Return [X, Y] of the center of cell containing provided text 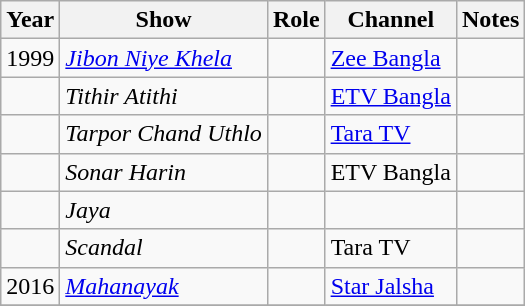
Star Jalsha [390, 286]
Sonar Harin [164, 172]
Tarpor Chand Uthlo [164, 134]
Show [164, 20]
Channel [390, 20]
2016 [30, 286]
Role [296, 20]
Notes [490, 20]
Tithir Atithi [164, 96]
Zee Bangla [390, 58]
Jaya [164, 210]
1999 [30, 58]
Mahanayak [164, 286]
Jibon Niye Khela [164, 58]
Scandal [164, 248]
Year [30, 20]
